Identify which cell holds the provided text, then report its (x, y) central coordinate. 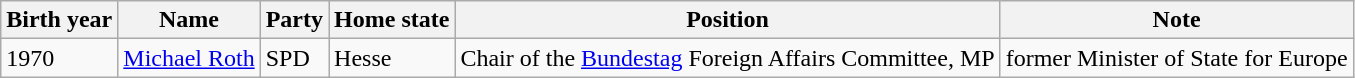
Hesse (392, 58)
former Minister of State for Europe (1176, 58)
Position (728, 20)
Note (1176, 20)
Home state (392, 20)
Birth year (60, 20)
Michael Roth (189, 58)
Name (189, 20)
SPD (294, 58)
Party (294, 20)
1970 (60, 58)
Chair of the Bundestag Foreign Affairs Committee, MP (728, 58)
